Search for the cell housing the specified text and yield its (X, Y) center coordinate. 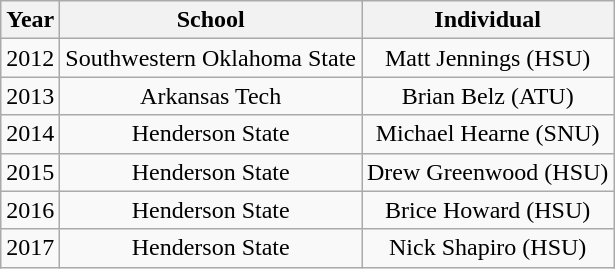
Individual (488, 20)
Arkansas Tech (211, 96)
2014 (30, 134)
2015 (30, 172)
2016 (30, 210)
Michael Hearne (SNU) (488, 134)
Drew Greenwood (HSU) (488, 172)
Matt Jennings (HSU) (488, 58)
Southwestern Oklahoma State (211, 58)
Brice Howard (HSU) (488, 210)
Year (30, 20)
Nick Shapiro (HSU) (488, 248)
Brian Belz (ATU) (488, 96)
2017 (30, 248)
2013 (30, 96)
2012 (30, 58)
School (211, 20)
